From the cell containing the given text, extract its center point as (x, y) coordinate. 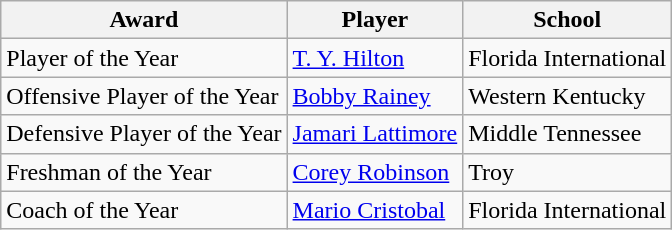
Player (375, 20)
Coach of the Year (144, 210)
Western Kentucky (568, 96)
Player of the Year (144, 58)
School (568, 20)
T. Y. Hilton (375, 58)
Troy (568, 172)
Jamari Lattimore (375, 134)
Bobby Rainey (375, 96)
Corey Robinson (375, 172)
Middle Tennessee (568, 134)
Mario Cristobal (375, 210)
Award (144, 20)
Defensive Player of the Year (144, 134)
Freshman of the Year (144, 172)
Offensive Player of the Year (144, 96)
